For the text-containing cell, return its midpoint in [x, y] coordinate format. 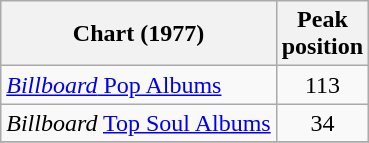
Chart (1977) [138, 34]
34 [322, 123]
113 [322, 85]
Peakposition [322, 34]
Billboard Pop Albums [138, 85]
Billboard Top Soul Albums [138, 123]
